Pinpoint the cell where the given text exists, returning its (X, Y) midpoint coordinate. 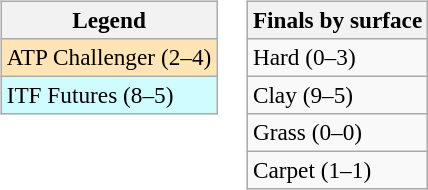
Grass (0–0) (337, 133)
Carpet (1–1) (337, 171)
Legend (108, 20)
Hard (0–3) (337, 57)
Clay (9–5) (337, 95)
Finals by surface (337, 20)
ATP Challenger (2–4) (108, 57)
ITF Futures (8–5) (108, 95)
